Capture the cell that displays the provided text and extract its [X, Y] central coordinate. 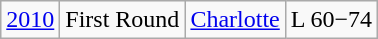
Charlotte [235, 20]
L 60−74 [331, 20]
2010 [30, 20]
First Round [122, 20]
